Capture the cell that displays the provided text and extract its (x, y) central coordinate. 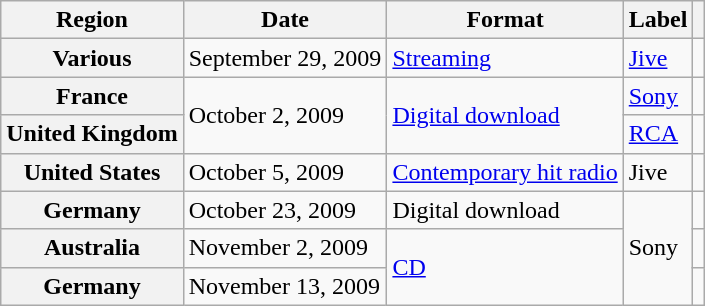
RCA (658, 134)
October 23, 2009 (285, 210)
Australia (92, 248)
Various (92, 58)
November 13, 2009 (285, 286)
Contemporary hit radio (505, 172)
September 29, 2009 (285, 58)
United States (92, 172)
Region (92, 20)
France (92, 96)
Label (658, 20)
United Kingdom (92, 134)
CD (505, 267)
Date (285, 20)
Streaming (505, 58)
October 2, 2009 (285, 115)
Format (505, 20)
October 5, 2009 (285, 172)
November 2, 2009 (285, 248)
